Return the (x, y) coordinate for the center point of the cell that contains the specified text.  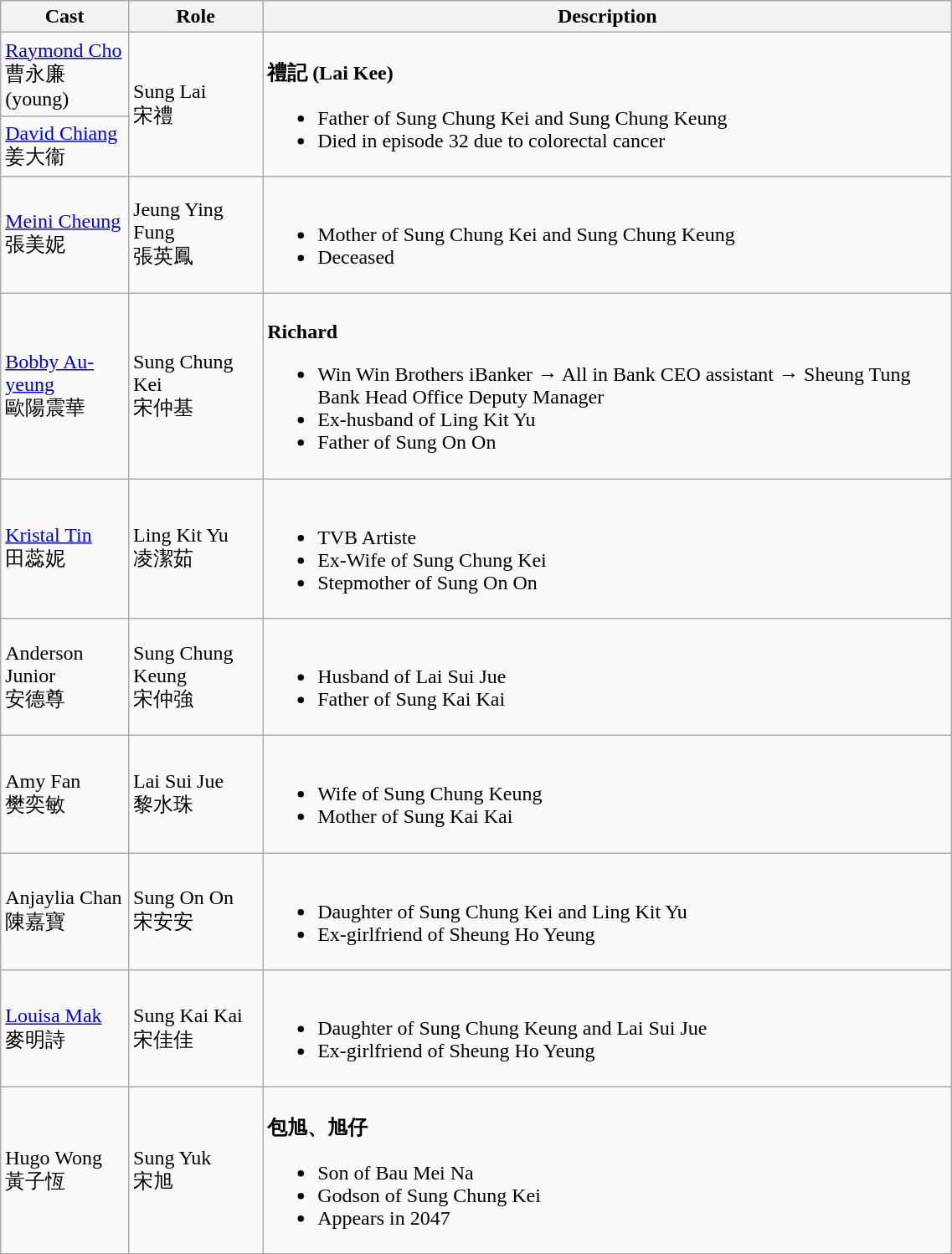
Sung Chung Keung 宋仲強 (196, 677)
Lai Sui Jue 黎水珠 (196, 794)
Role (196, 17)
TVB ArtisteEx-Wife of Sung Chung KeiStepmother of Sung On On (608, 549)
Anderson Junior 安德尊 (65, 677)
Amy Fan 樊奕敏 (65, 794)
Jeung Ying Fung 張英鳳 (196, 234)
Sung Yuk 宋旭 (196, 1170)
Sung Lai 宋禮 (196, 105)
Bobby Au-yeung 歐陽震華 (65, 385)
Hugo Wong 黃子恆 (65, 1170)
Raymond Cho 曹永廉 (young) (65, 75)
Wife of Sung Chung KeungMother of Sung Kai Kai (608, 794)
Cast (65, 17)
Sung On On 宋安安 (196, 912)
Meini Cheung 張美妮 (65, 234)
Mother of Sung Chung Kei and Sung Chung KeungDeceased (608, 234)
Anjaylia Chan 陳嘉寶 (65, 912)
Description (608, 17)
Daughter of Sung Chung Kei and Ling Kit YuEx-girlfriend of Sheung Ho Yeung (608, 912)
David Chiang 姜大衞 (65, 146)
Louisa Mak 麥明詩 (65, 1029)
Husband of Lai Sui JueFather of Sung Kai Kai (608, 677)
Kristal Tin 田蕊妮 (65, 549)
Sung Kai Kai 宋佳佳 (196, 1029)
包旭、旭仔Son of Bau Mei NaGodson of Sung Chung KeiAppears in 2047 (608, 1170)
禮記 (Lai Kee)Father of Sung Chung Kei and Sung Chung KeungDied in episode 32 due to colorectal cancer (608, 105)
Ling Kit Yu 凌潔茹 (196, 549)
Sung Chung Kei 宋仲基 (196, 385)
Daughter of Sung Chung Keung and Lai Sui JueEx-girlfriend of Sheung Ho Yeung (608, 1029)
